Pinpoint the cell where the given text exists, returning its [X, Y] midpoint coordinate. 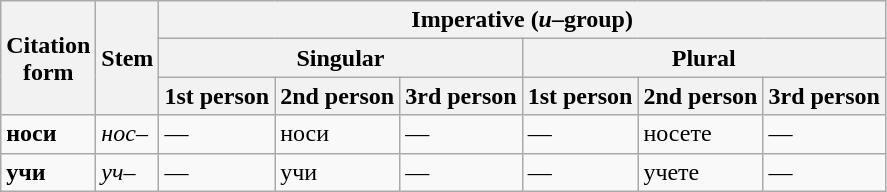
уч– [128, 172]
Singular [340, 58]
Imperative (и–group) [522, 20]
носете [700, 134]
Citationform [48, 58]
Stem [128, 58]
нос– [128, 134]
Plural [704, 58]
учете [700, 172]
